For the text-containing cell, return its midpoint in [x, y] coordinate format. 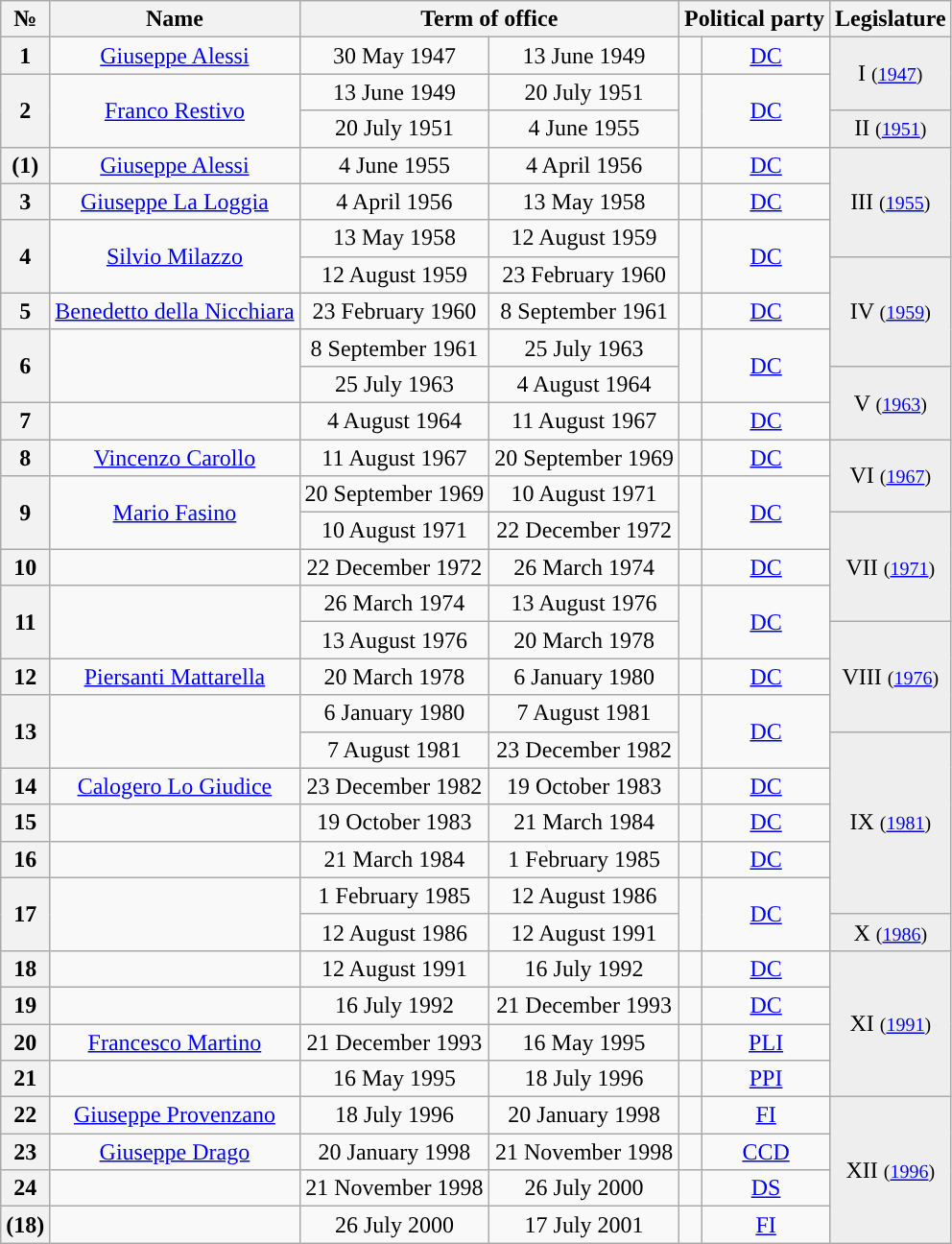
VI (1967) [891, 476]
Term of office [489, 19]
1 [25, 56]
9 [25, 513]
15 [25, 823]
PPI [766, 1079]
III (1955) [891, 202]
Mario Fasino [175, 513]
PLI [766, 1041]
I (1947) [891, 74]
DS [766, 1188]
CCD [766, 1152]
24 [25, 1188]
16 [25, 859]
14 [25, 786]
Silvio Milazzo [175, 256]
22 [25, 1115]
4 [25, 256]
12 [25, 677]
IV (1959) [891, 311]
11 [25, 622]
7 [25, 420]
X (1986) [891, 932]
VII (1971) [891, 567]
6 [25, 366]
II (1951) [891, 129]
13 [25, 731]
17 July 2001 [584, 1225]
3 [25, 202]
V (1963) [891, 402]
Calogero Lo Giudice [175, 786]
5 [25, 311]
23 [25, 1152]
Giuseppe Drago [175, 1152]
VIII (1976) [891, 677]
Benedetto della Nicchiara [175, 311]
8 [25, 458]
Legislature [891, 19]
Giuseppe Provenzano [175, 1115]
10 [25, 567]
30 May 1947 [394, 56]
Name [175, 19]
20 [25, 1041]
XI (1991) [891, 1023]
Vincenzo Carollo [175, 458]
Political party [754, 19]
19 [25, 1005]
XII (1996) [891, 1170]
18 [25, 969]
(18) [25, 1225]
2 [25, 110]
Francesco Martino [175, 1041]
IX (1981) [891, 823]
Piersanti Mattarella [175, 677]
Franco Restivo [175, 110]
Giuseppe La Loggia [175, 202]
(1) [25, 165]
17 [25, 914]
21 [25, 1079]
№ [25, 19]
